Output the (x, y) coordinate of the center of the cell containing the given text.  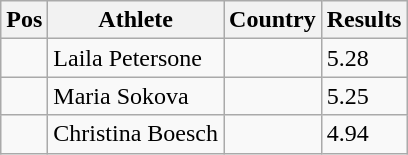
5.25 (364, 96)
Pos (24, 20)
Country (273, 20)
Christina Boesch (136, 134)
5.28 (364, 58)
Laila Petersone (136, 58)
Athlete (136, 20)
4.94 (364, 134)
Results (364, 20)
Maria Sokova (136, 96)
